Return (X, Y) of the center of cell containing provided text 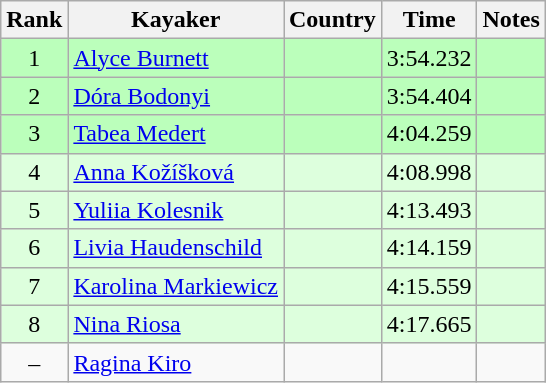
Country (333, 20)
6 (34, 248)
4 (34, 172)
Kayaker (176, 20)
3:54.232 (429, 58)
Time (429, 20)
Tabea Medert (176, 134)
4:04.259 (429, 134)
Nina Riosa (176, 324)
1 (34, 58)
Dóra Bodonyi (176, 96)
Notes (511, 20)
3:54.404 (429, 96)
4:17.665 (429, 324)
4:13.493 (429, 210)
3 (34, 134)
– (34, 362)
Yuliia Kolesnik (176, 210)
Rank (34, 20)
8 (34, 324)
Anna Kožíšková (176, 172)
7 (34, 286)
Ragina Kiro (176, 362)
Livia Haudenschild (176, 248)
4:08.998 (429, 172)
Karolina Markiewicz (176, 286)
Alyce Burnett (176, 58)
4:15.559 (429, 286)
5 (34, 210)
2 (34, 96)
4:14.159 (429, 248)
